Find where the given text appears and provide that cell's center as [x, y] coordinate. 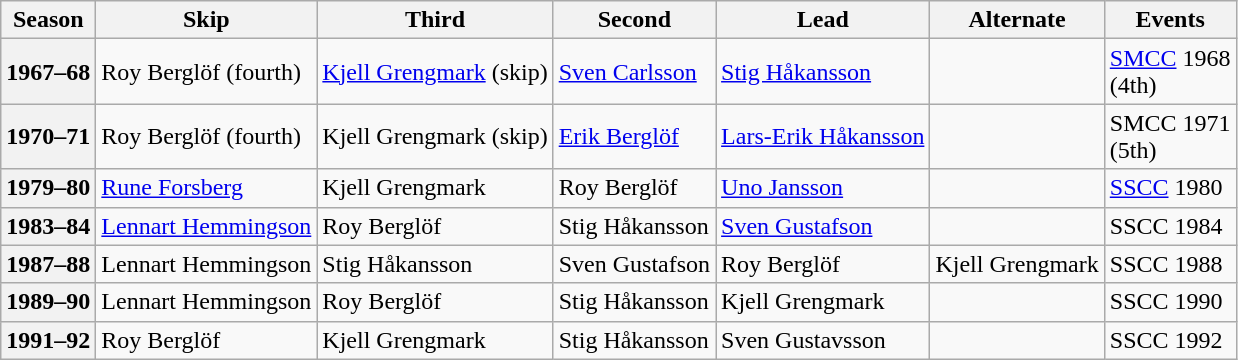
1983–84 [48, 226]
SMCC 1968 (4th) [1170, 72]
SSCC 1988 [1170, 264]
1991–92 [48, 340]
1979–80 [48, 188]
1967–68 [48, 72]
Lead [823, 20]
Sven Carlsson [634, 72]
Events [1170, 20]
Skip [206, 20]
SSCC 1984 [1170, 226]
1970–71 [48, 136]
SSCC 1990 [1170, 302]
Uno Jansson [823, 188]
Third [435, 20]
Erik Berglöf [634, 136]
SMCC 1971 (5th) [1170, 136]
Sven Gustavsson [823, 340]
1989–90 [48, 302]
1987–88 [48, 264]
Lars-Erik Håkansson [823, 136]
Second [634, 20]
SSCC 1992 [1170, 340]
Season [48, 20]
Rune Forsberg [206, 188]
SSCC 1980 [1170, 188]
Alternate [1017, 20]
